Locate the cell with the specified text and output its [x, y] center coordinate. 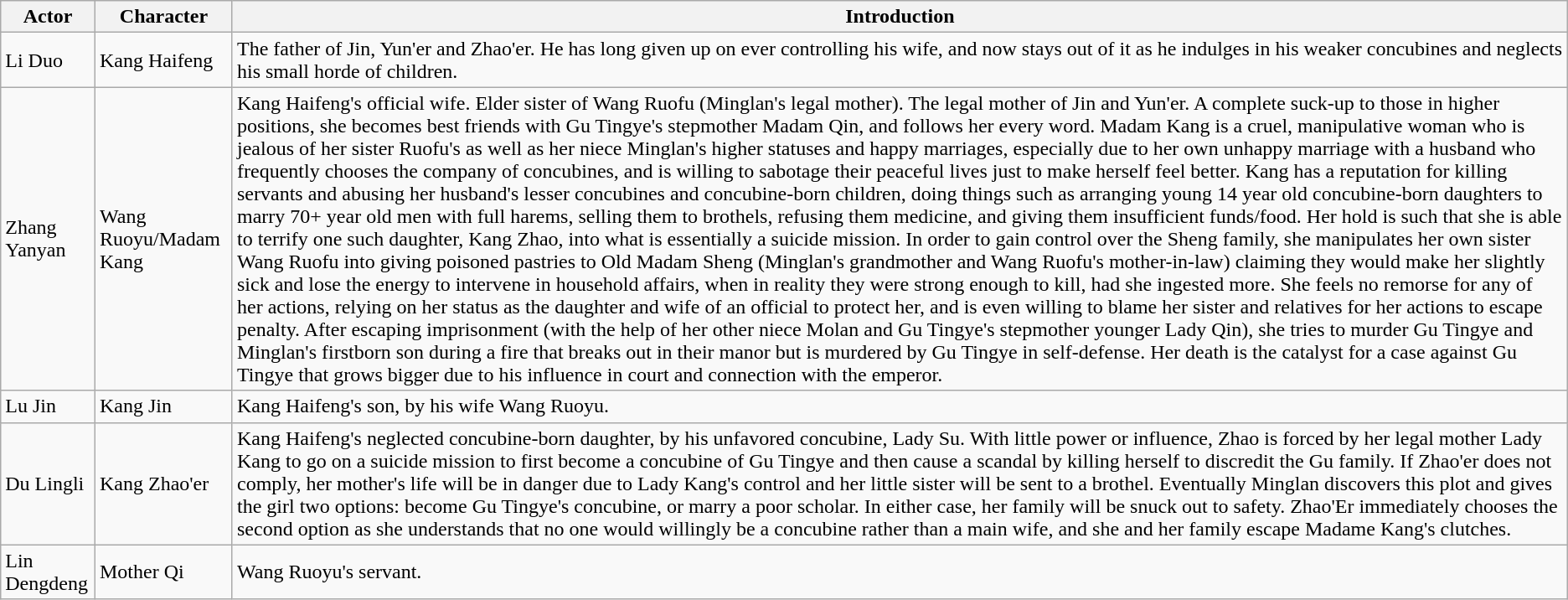
Kang Haifeng [163, 60]
Du Lingli [49, 484]
Introduction [900, 17]
Kang Jin [163, 406]
Wang Ruoyu/Madam Kang [163, 239]
Character [163, 17]
Lu Jin [49, 406]
Mother Qi [163, 572]
Li Duo [49, 60]
Actor [49, 17]
Kang Haifeng's son, by his wife Wang Ruoyu. [900, 406]
Kang Zhao'er [163, 484]
Wang Ruoyu's servant. [900, 572]
Zhang Yanyan [49, 239]
Lin Dengdeng [49, 572]
